Scan for the cell matching the given text and deliver its (X, Y) coordinate at center. 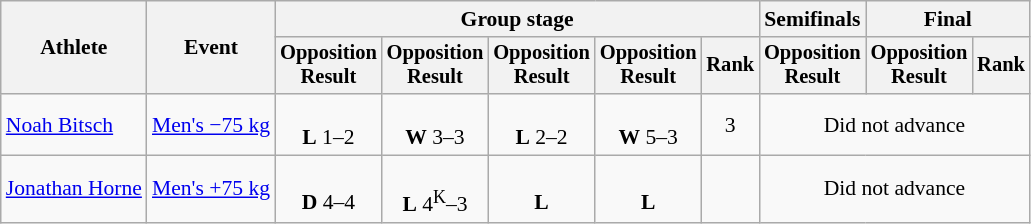
Men's −75 kg (211, 124)
L 1–2 (328, 124)
Event (211, 48)
Jonathan Horne (74, 190)
D 4–4 (328, 190)
L 4K–3 (436, 190)
W 5–3 (648, 124)
W 3–3 (436, 124)
L 2–2 (542, 124)
Semifinals (812, 19)
Noah Bitsch (74, 124)
Final (948, 19)
Athlete (74, 48)
3 (730, 124)
Group stage (517, 19)
Men's +75 kg (211, 190)
